Determine the (X, Y) coordinate at the center of the cell enclosing the given text.  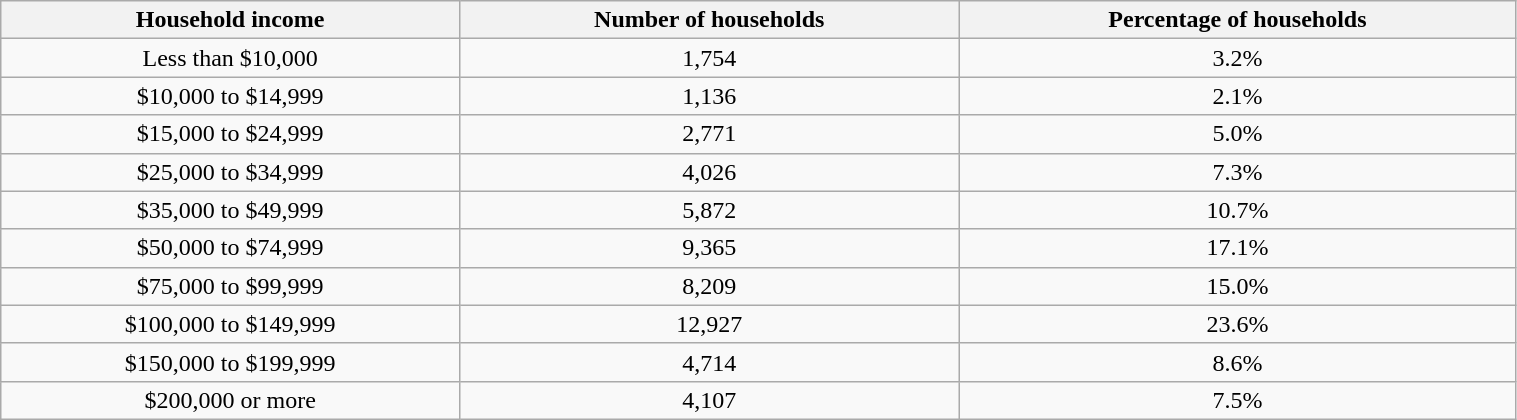
8,209 (710, 286)
$75,000 to $99,999 (230, 286)
3.2% (1238, 58)
15.0% (1238, 286)
Number of households (710, 20)
$200,000 or more (230, 400)
$150,000 to $199,999 (230, 362)
4,714 (710, 362)
12,927 (710, 324)
2.1% (1238, 96)
Household income (230, 20)
7.5% (1238, 400)
$100,000 to $149,999 (230, 324)
4,107 (710, 400)
7.3% (1238, 172)
$25,000 to $34,999 (230, 172)
Less than $10,000 (230, 58)
1,754 (710, 58)
23.6% (1238, 324)
4,026 (710, 172)
$15,000 to $24,999 (230, 134)
8.6% (1238, 362)
$10,000 to $14,999 (230, 96)
Percentage of households (1238, 20)
2,771 (710, 134)
5,872 (710, 210)
$50,000 to $74,999 (230, 248)
1,136 (710, 96)
17.1% (1238, 248)
10.7% (1238, 210)
9,365 (710, 248)
5.0% (1238, 134)
$35,000 to $49,999 (230, 210)
